Scan for the cell matching the given text and deliver its (x, y) coordinate at center. 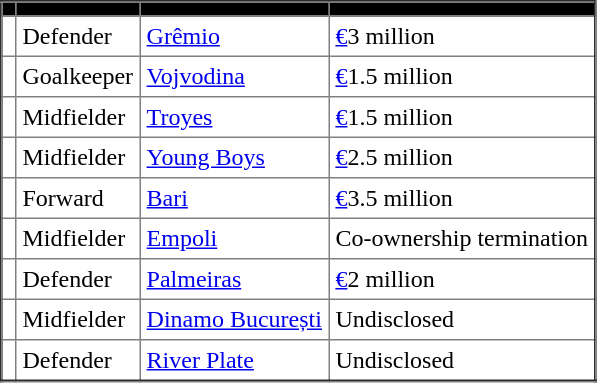
€2 million (462, 279)
Palmeiras (234, 279)
€3 million (462, 36)
Empoli (234, 238)
Forward (78, 198)
Troyes (234, 117)
€2.5 million (462, 157)
River Plate (234, 360)
Dinamo București (234, 319)
Young Boys (234, 157)
Grêmio (234, 36)
Vojvodina (234, 76)
Co-ownership termination (462, 238)
€3.5 million (462, 198)
Bari (234, 198)
Goalkeeper (78, 76)
